Locate the cell with the specified text and output its (X, Y) center coordinate. 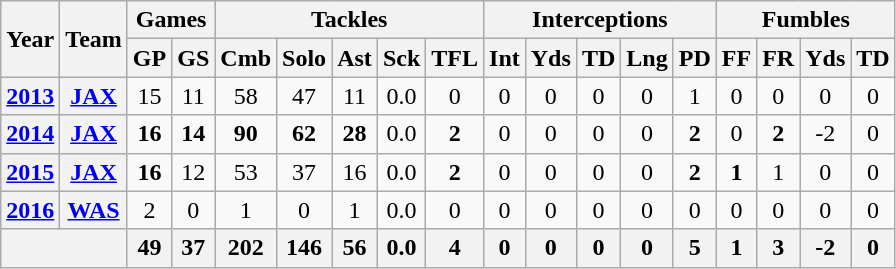
62 (304, 134)
12 (194, 172)
202 (246, 248)
53 (246, 172)
Solo (304, 58)
90 (246, 134)
Lng (647, 58)
146 (304, 248)
WAS (94, 210)
Fumbles (806, 20)
3 (778, 248)
TFL (455, 58)
Cmb (246, 58)
FF (736, 58)
28 (355, 134)
5 (694, 248)
FR (778, 58)
2014 (30, 134)
Team (94, 39)
47 (304, 96)
4 (455, 248)
Year (30, 39)
56 (355, 248)
49 (149, 248)
Games (170, 20)
PD (694, 58)
15 (149, 96)
GS (194, 58)
Sck (401, 58)
58 (246, 96)
2016 (30, 210)
2013 (30, 96)
Ast (355, 58)
Tackles (350, 20)
GP (149, 58)
Int (505, 58)
2015 (30, 172)
14 (194, 134)
Interceptions (600, 20)
